Determine the [x, y] coordinate at the center of the cell enclosing the given text.  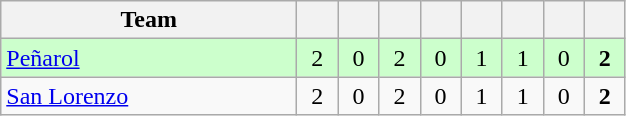
Peñarol [149, 58]
Team [149, 20]
San Lorenzo [149, 96]
